For the text-containing cell, return its midpoint in [x, y] coordinate format. 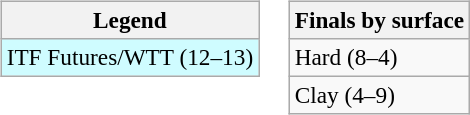
Finals by surface [379, 20]
Legend [130, 20]
Hard (8–4) [379, 57]
ITF Futures/WTT (12–13) [130, 57]
Clay (4–9) [379, 95]
